Identify which cell holds the provided text, then report its (x, y) central coordinate. 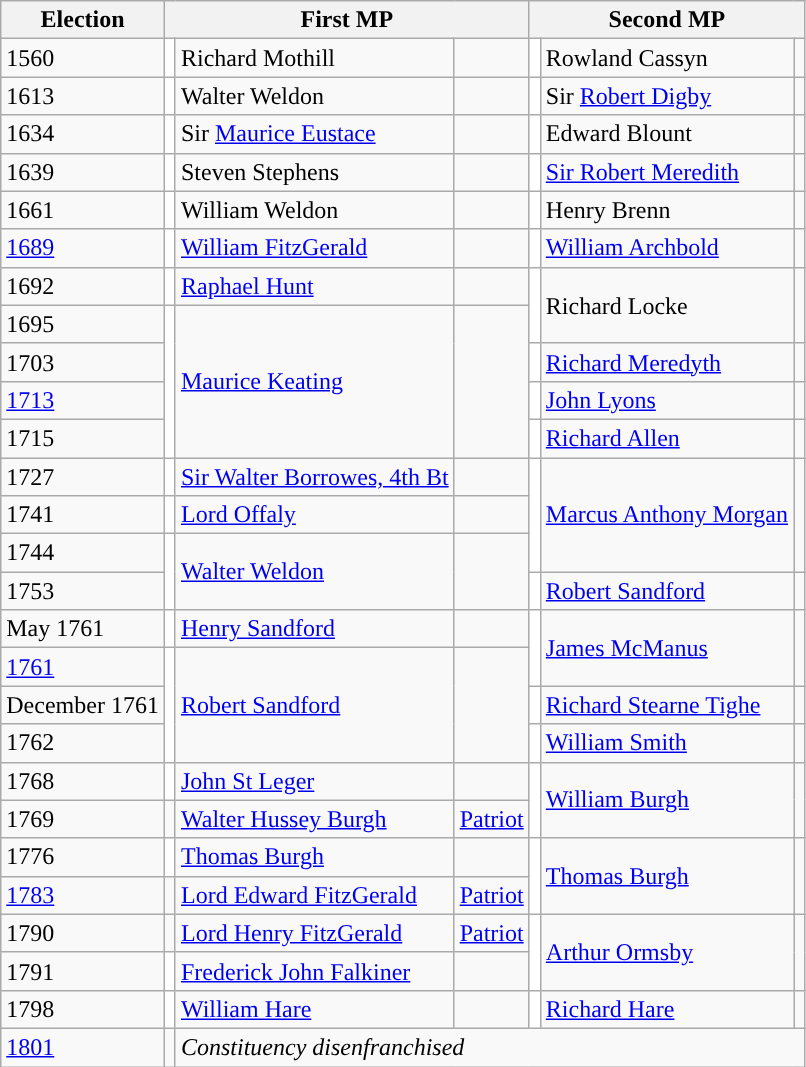
1753 (83, 591)
1692 (83, 286)
1613 (83, 96)
1634 (83, 134)
1715 (83, 438)
Richard Allen (666, 438)
William FitzGerald (314, 248)
Constituency disenfranchised (490, 1047)
1769 (83, 819)
John St Leger (314, 781)
Edward Blount (666, 134)
1727 (83, 477)
William Hare (314, 1009)
Maurice Keating (314, 381)
Sir Robert Digby (666, 96)
1783 (83, 895)
Henry Sandford (314, 629)
Arthur Ormsby (666, 952)
1695 (83, 324)
Richard Stearne Tighe (666, 705)
1762 (83, 743)
1761 (83, 667)
Henry Brenn (666, 210)
William Weldon (314, 210)
John Lyons (666, 400)
William Burgh (666, 800)
1560 (83, 58)
James McManus (666, 648)
1713 (83, 400)
Lord Offaly (314, 515)
Richard Mothill (314, 58)
Richard Locke (666, 305)
William Archbold (666, 248)
1661 (83, 210)
1689 (83, 248)
December 1761 (83, 705)
1703 (83, 362)
Walter Hussey Burgh (314, 819)
Sir Maurice Eustace (314, 134)
Steven Stephens (314, 172)
1768 (83, 781)
May 1761 (83, 629)
Rowland Cassyn (666, 58)
1639 (83, 172)
Marcus Anthony Morgan (666, 515)
1741 (83, 515)
Richard Meredyth (666, 362)
Election (83, 20)
Lord Edward FitzGerald (314, 895)
Lord Henry FitzGerald (314, 933)
1776 (83, 857)
First MP (346, 20)
Second MP (666, 20)
Raphael Hunt (314, 286)
Sir Robert Meredith (666, 172)
1790 (83, 933)
Sir Walter Borrowes, 4th Bt (314, 477)
1744 (83, 553)
1791 (83, 971)
Frederick John Falkiner (314, 971)
William Smith (666, 743)
Richard Hare (666, 1009)
1801 (83, 1047)
1798 (83, 1009)
